Detect which cell encompasses the target text, then output its (X, Y) center coordinate. 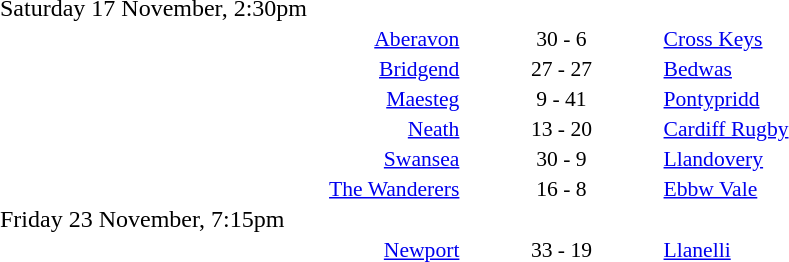
30 - 6 (561, 38)
27 - 27 (561, 68)
9 - 41 (561, 98)
30 - 9 (561, 158)
13 - 20 (561, 128)
16 - 8 (561, 188)
